Return [x, y] of the center of cell containing provided text 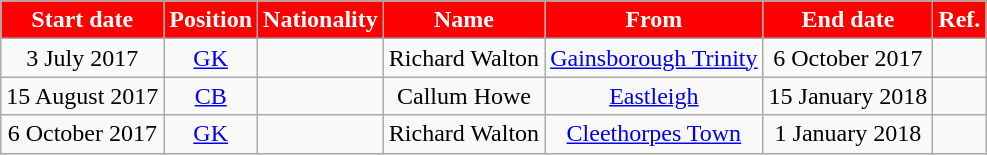
CB [211, 96]
15 August 2017 [82, 96]
Position [211, 20]
Start date [82, 20]
1 January 2018 [848, 134]
Name [464, 20]
Nationality [321, 20]
Gainsborough Trinity [654, 58]
Cleethorpes Town [654, 134]
15 January 2018 [848, 96]
Callum Howe [464, 96]
Eastleigh [654, 96]
End date [848, 20]
3 July 2017 [82, 58]
From [654, 20]
Ref. [960, 20]
